Output the (X, Y) coordinate of the center of the cell containing the given text.  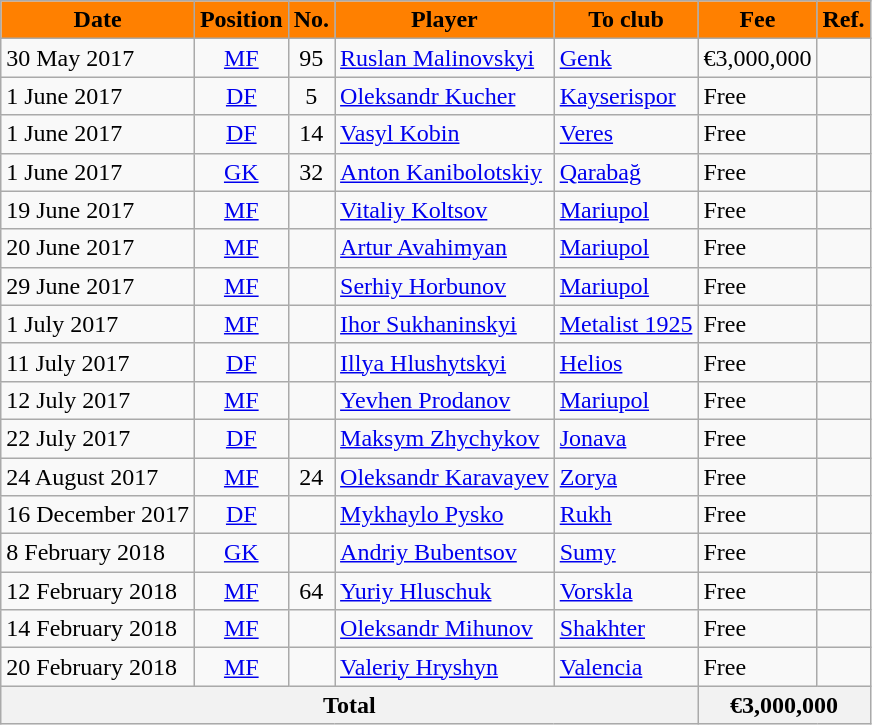
No. (311, 20)
Valencia (626, 667)
Valeriy Hryshyn (445, 667)
24 (311, 477)
20 June 2017 (98, 248)
19 June 2017 (98, 210)
Yuriy Hluschuk (445, 591)
Sumy (626, 553)
14 February 2018 (98, 629)
22 July 2017 (98, 438)
12 February 2018 (98, 591)
64 (311, 591)
1 July 2017 (98, 324)
Zorya (626, 477)
Artur Avahimyan (445, 248)
Serhiy Horbunov (445, 286)
Rukh (626, 515)
5 (311, 96)
To club (626, 20)
Ruslan Malinovskyi (445, 58)
Anton Kanibolotskiy (445, 172)
Ihor Sukhaninskyi (445, 324)
Jonava (626, 438)
30 May 2017 (98, 58)
Qarabağ (626, 172)
Kayserispor (626, 96)
Oleksandr Mihunov (445, 629)
Vitaliy Koltsov (445, 210)
Player (445, 20)
Metalist 1925 (626, 324)
Maksym Zhychykov (445, 438)
Oleksandr Kucher (445, 96)
Genk (626, 58)
Position (241, 20)
Total (350, 705)
Yevhen Prodanov (445, 400)
24 August 2017 (98, 477)
14 (311, 134)
29 June 2017 (98, 286)
32 (311, 172)
Helios (626, 362)
Mykhaylo Pysko (445, 515)
Illya Hlushytskyi (445, 362)
11 July 2017 (98, 362)
Shakhter (626, 629)
Vorskla (626, 591)
16 December 2017 (98, 515)
Ref. (844, 20)
95 (311, 58)
Veres (626, 134)
12 July 2017 (98, 400)
Date (98, 20)
Fee (758, 20)
Andriy Bubentsov (445, 553)
Vasyl Kobin (445, 134)
8 February 2018 (98, 553)
20 February 2018 (98, 667)
Oleksandr Karavayev (445, 477)
